Locate the cell with the specified text and output its (x, y) center coordinate. 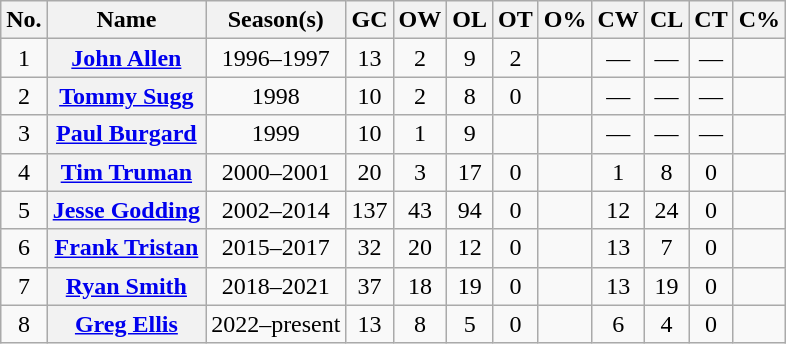
2002–2014 (276, 210)
32 (370, 248)
Greg Ellis (126, 324)
O% (565, 20)
John Allen (126, 58)
OW (420, 20)
Ryan Smith (126, 286)
1996–1997 (276, 58)
Frank Tristan (126, 248)
OL (470, 20)
1999 (276, 134)
24 (666, 210)
43 (420, 210)
C% (759, 20)
Tim Truman (126, 172)
Paul Burgard (126, 134)
2022–present (276, 324)
CL (666, 20)
94 (470, 210)
GC (370, 20)
2015–2017 (276, 248)
2018–2021 (276, 286)
OT (516, 20)
17 (470, 172)
2000–2001 (276, 172)
Name (126, 20)
CT (711, 20)
CW (618, 20)
Season(s) (276, 20)
137 (370, 210)
Jesse Godding (126, 210)
37 (370, 286)
No. (24, 20)
18 (420, 286)
1998 (276, 96)
Tommy Sugg (126, 96)
